Return the (X, Y) coordinate for the center point of the cell that contains the specified text.  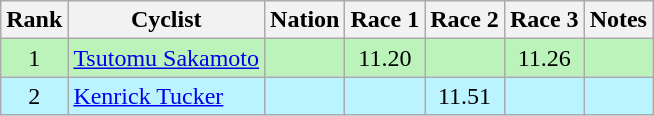
Nation (305, 20)
Kenrick Tucker (166, 96)
11.20 (385, 58)
Race 1 (385, 20)
11.51 (465, 96)
Tsutomu Sakamoto (166, 58)
Race 2 (465, 20)
Rank (34, 20)
Cyclist (166, 20)
Notes (618, 20)
11.26 (544, 58)
Race 3 (544, 20)
1 (34, 58)
2 (34, 96)
